Return the [X, Y] coordinate for the center point of the cell that contains the specified text.  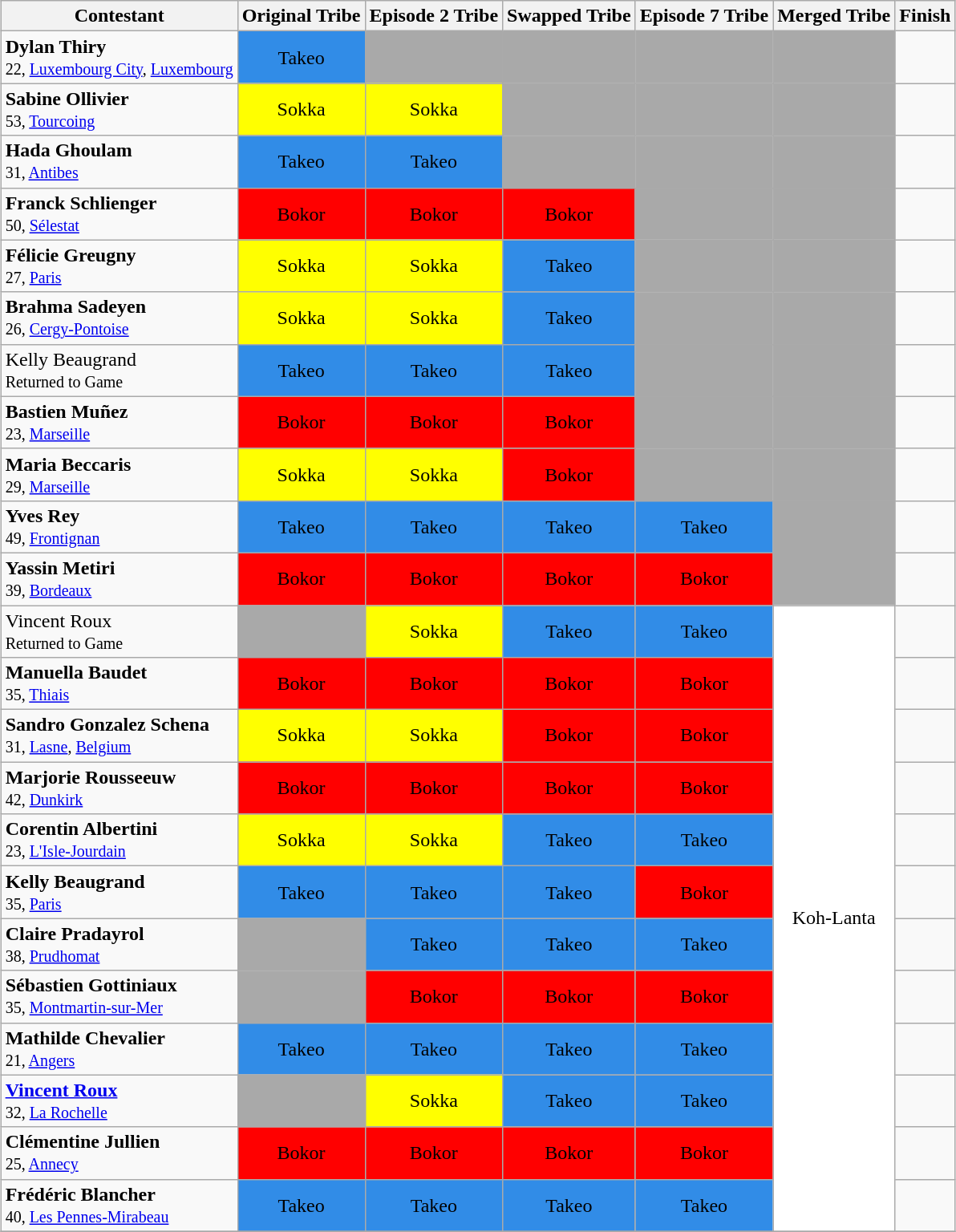
Franck Schlienger50, Sélestat [119, 213]
Vincent Roux32, La Rochelle [119, 1100]
Sébastien Gottiniaux35, Montmartin-sur-Mer [119, 996]
Finish [926, 16]
Manuella Baudet35, Thiais [119, 683]
Episode 2 Tribe [434, 16]
Episode 7 Tribe [704, 16]
Dylan Thiry22, Luxembourg City, Luxembourg [119, 58]
Merged Tribe [834, 16]
Marjorie Rousseeuw42, Dunkirk [119, 788]
Vincent RouxReturned to Game [119, 630]
Kelly BeaugrandReturned to Game [119, 371]
Brahma Sadeyen26, Cergy-Pontoise [119, 318]
Corentin Albertini23, L'Isle-Jourdain [119, 841]
Swapped Tribe [569, 16]
Claire Pradayrol38, Prudhomat [119, 945]
Bastien Muñez23, Marseille [119, 422]
Mathilde Chevalier21, Angers [119, 1049]
Frédéric Blancher40, Les Pennes-Mirabeau [119, 1205]
Clémentine Jullien25, Annecy [119, 1153]
Contestant [119, 16]
Yassin Metiri39, Bordeaux [119, 579]
Kelly Beaugrand35, Paris [119, 892]
Yves Rey49, Frontignan [119, 526]
Hada Ghoulam31, Antibes [119, 162]
Original Tribe [302, 16]
Sabine Ollivier53, Tourcoing [119, 109]
Sandro Gonzalez Schena31, Lasne, Belgium [119, 736]
Maria Beccaris29, Marseille [119, 475]
Félicie Greugny27, Paris [119, 266]
Koh-Lanta [834, 918]
